Search for the cell housing the specified text and yield its [X, Y] center coordinate. 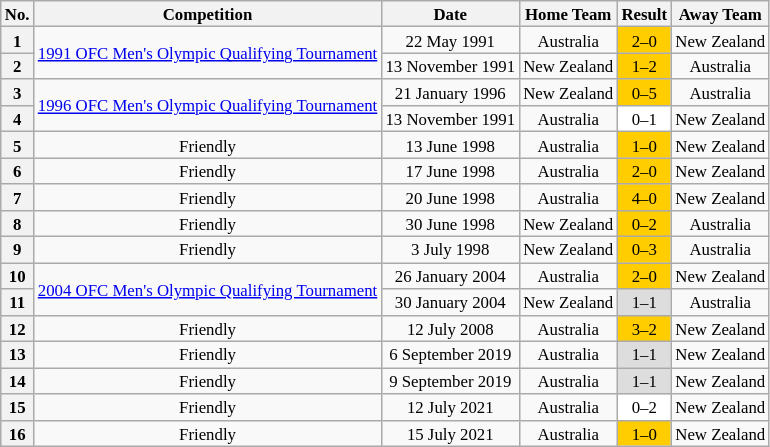
17 June 1998 [450, 171]
13 [18, 355]
Away Team [720, 14]
6 [18, 171]
No. [18, 14]
15 [18, 407]
12 July 2021 [450, 407]
0–3 [644, 250]
4–0 [644, 197]
3–2 [644, 328]
1 [18, 40]
1996 OFC Men's Olympic Qualifying Tournament [208, 106]
21 January 1996 [450, 93]
9 [18, 250]
20 June 1998 [450, 197]
3 [18, 93]
3 July 1998 [450, 250]
22 May 1991 [450, 40]
26 January 2004 [450, 276]
11 [18, 302]
2004 OFC Men's Olympic Qualifying Tournament [208, 289]
12 July 2008 [450, 328]
15 July 2021 [450, 433]
7 [18, 197]
1–2 [644, 66]
4 [18, 119]
9 September 2019 [450, 381]
0–1 [644, 119]
Result [644, 14]
2 [18, 66]
Home Team [568, 14]
12 [18, 328]
Competition [208, 14]
Date [450, 14]
0–5 [644, 93]
10 [18, 276]
5 [18, 145]
1991 OFC Men's Olympic Qualifying Tournament [208, 53]
14 [18, 381]
30 January 2004 [450, 302]
30 June 1998 [450, 224]
6 September 2019 [450, 355]
13 June 1998 [450, 145]
8 [18, 224]
16 [18, 433]
